Output the [x, y] coordinate of the center of the cell containing the given text.  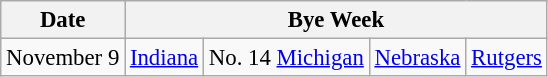
Date [63, 20]
Rutgers [506, 58]
Bye Week [336, 20]
No. 14 Michigan [287, 58]
November 9 [63, 58]
Nebraska [418, 58]
Indiana [164, 58]
